For the text-containing cell, return its midpoint in (X, Y) coordinate format. 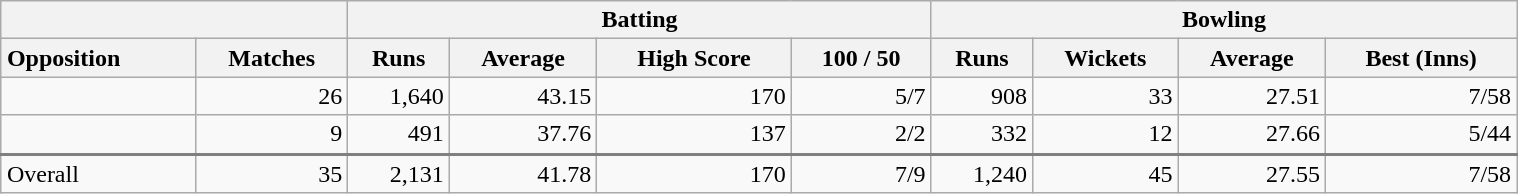
43.15 (522, 96)
1,240 (982, 174)
491 (398, 134)
27.55 (1252, 174)
7/9 (861, 174)
Overall (98, 174)
908 (982, 96)
Matches (271, 58)
Best (Inns) (1422, 58)
137 (694, 134)
332 (982, 134)
37.76 (522, 134)
9 (271, 134)
2,131 (398, 174)
Batting (640, 20)
5/7 (861, 96)
27.51 (1252, 96)
35 (271, 174)
100 / 50 (861, 58)
27.66 (1252, 134)
5/44 (1422, 134)
1,640 (398, 96)
41.78 (522, 174)
12 (1106, 134)
Opposition (98, 58)
33 (1106, 96)
Bowling (1224, 20)
High Score (694, 58)
Wickets (1106, 58)
26 (271, 96)
2/2 (861, 134)
45 (1106, 174)
